Output the [x, y] coordinate of the center of the cell containing the given text.  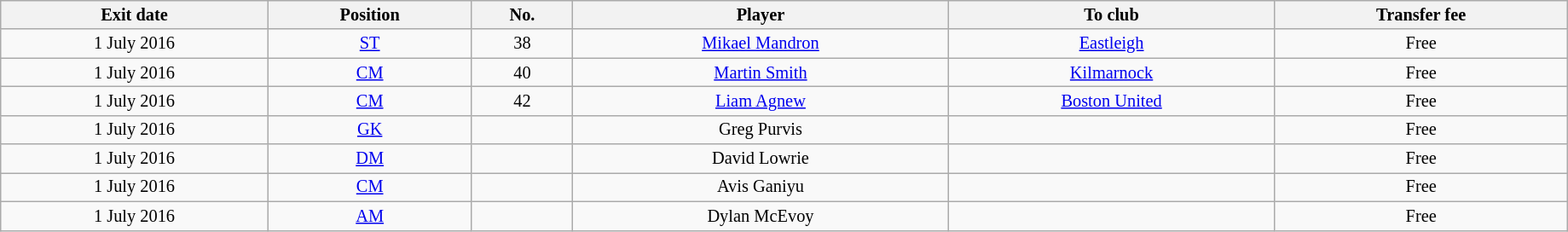
Transfer fee [1420, 14]
Player [761, 14]
Boston United [1112, 101]
GK [370, 130]
Greg Purvis [761, 130]
Mikael Mandron [761, 43]
David Lowrie [761, 159]
Eastleigh [1112, 43]
Dylan McEvoy [761, 216]
Exit date [135, 14]
Avis Ganiyu [761, 187]
Martin Smith [761, 72]
ST [370, 43]
Kilmarnock [1112, 72]
AM [370, 216]
DM [370, 159]
Position [370, 14]
42 [522, 101]
Liam Agnew [761, 101]
38 [522, 43]
No. [522, 14]
To club [1112, 14]
40 [522, 72]
